For the text-containing cell, return its midpoint in [x, y] coordinate format. 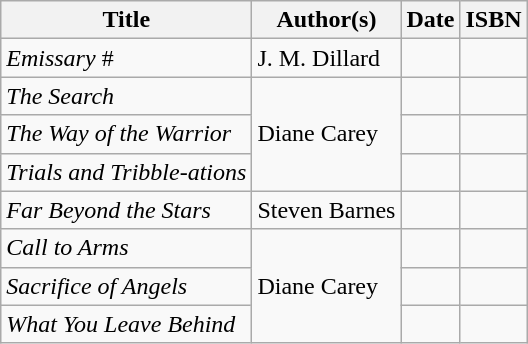
Author(s) [326, 20]
J. M. Dillard [326, 58]
The Way of the Warrior [126, 134]
Steven Barnes [326, 210]
Emissary # [126, 58]
Sacrifice of Angels [126, 286]
Far Beyond the Stars [126, 210]
Title [126, 20]
What You Leave Behind [126, 324]
Trials and Tribble-ations [126, 172]
ISBN [494, 20]
Date [430, 20]
Call to Arms [126, 248]
The Search [126, 96]
